Capture the cell that displays the provided text and extract its [x, y] central coordinate. 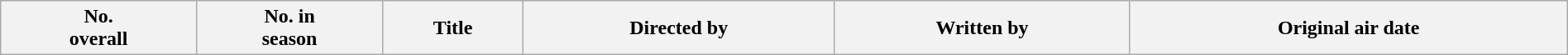
Written by [982, 28]
Title [453, 28]
No. inseason [289, 28]
Directed by [678, 28]
No.overall [99, 28]
Original air date [1348, 28]
